Return [x, y] of the center of cell containing provided text 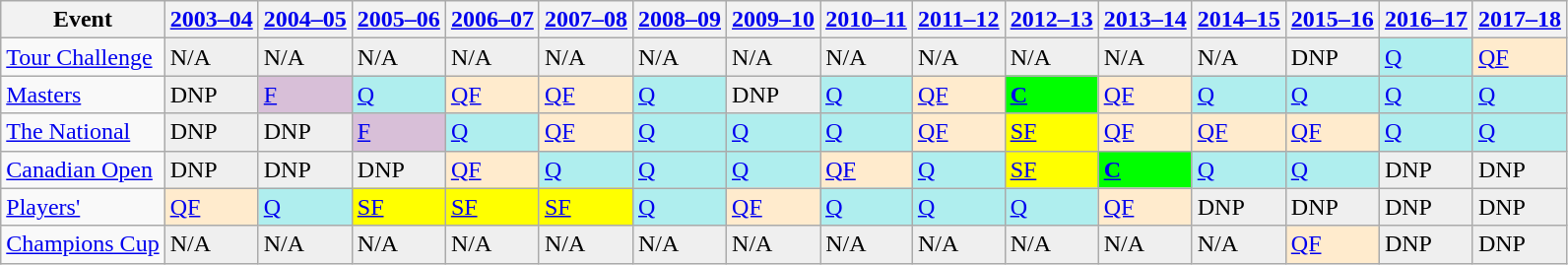
2010–11 [867, 20]
2009–10 [774, 20]
Tour Challenge [83, 57]
Champions Cup [83, 244]
2004–05 [305, 20]
2005–06 [398, 20]
Event [83, 20]
2016–17 [1426, 20]
Masters [83, 95]
2014–15 [1239, 20]
2015–16 [1332, 20]
Players' [83, 207]
2013–14 [1144, 20]
2006–07 [492, 20]
2003–04 [211, 20]
2012–13 [1052, 20]
The National [83, 132]
2007–08 [585, 20]
2011–12 [958, 20]
Canadian Open [83, 169]
2008–09 [680, 20]
2017–18 [1519, 20]
